Output the [x, y] coordinate of the center of the cell containing the given text.  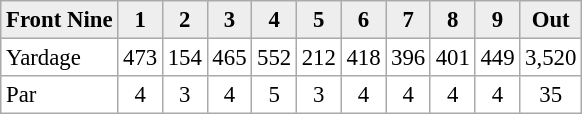
396 [408, 57]
465 [230, 57]
154 [184, 57]
Front Nine [60, 20]
449 [498, 57]
Yardage [60, 57]
8 [452, 20]
6 [364, 20]
1 [140, 20]
212 [318, 57]
7 [408, 20]
418 [364, 57]
3,520 [551, 57]
401 [452, 57]
2 [184, 20]
Out [551, 20]
9 [498, 20]
552 [274, 57]
35 [551, 95]
473 [140, 57]
Par [60, 95]
